For the text-containing cell, return its midpoint in (x, y) coordinate format. 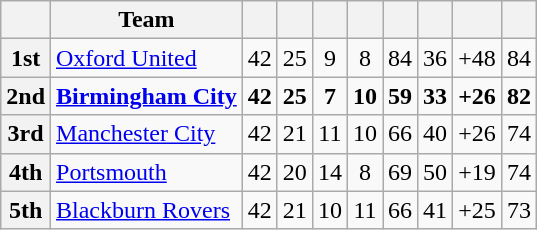
+48 (478, 58)
50 (436, 172)
Blackburn Rovers (147, 210)
14 (330, 172)
5th (26, 210)
+25 (478, 210)
73 (518, 210)
9 (330, 58)
+19 (478, 172)
20 (294, 172)
7 (330, 96)
40 (436, 134)
Portsmouth (147, 172)
Oxford United (147, 58)
Team (147, 20)
36 (436, 58)
Birmingham City (147, 96)
Manchester City (147, 134)
59 (400, 96)
3rd (26, 134)
33 (436, 96)
4th (26, 172)
1st (26, 58)
41 (436, 210)
69 (400, 172)
2nd (26, 96)
82 (518, 96)
